Extract the [X, Y] coordinate from the center of the cell holding the provided text.  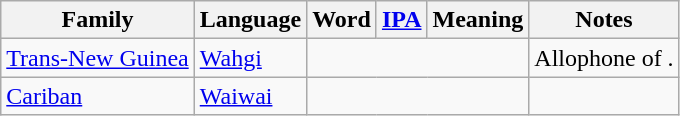
Allophone of . [604, 58]
Notes [604, 20]
Word [342, 20]
Trans-New Guinea [98, 58]
Language [250, 20]
Family [98, 20]
Wahgi [250, 58]
Cariban [98, 96]
Waiwai [250, 96]
Meaning [478, 20]
IPA [402, 20]
